Scan for the cell matching the given text and deliver its (x, y) coordinate at center. 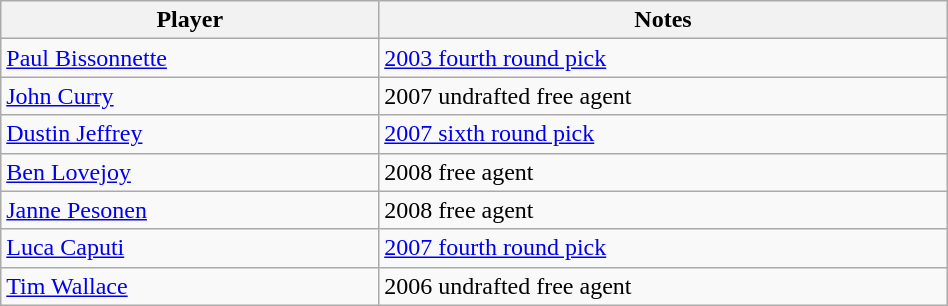
Tim Wallace (190, 286)
2007 sixth round pick (664, 134)
2006 undrafted free agent (664, 286)
2003 fourth round pick (664, 58)
Player (190, 20)
Ben Lovejoy (190, 172)
Notes (664, 20)
2007 fourth round pick (664, 248)
Janne Pesonen (190, 210)
John Curry (190, 96)
2007 undrafted free agent (664, 96)
Paul Bissonnette (190, 58)
Luca Caputi (190, 248)
Dustin Jeffrey (190, 134)
